Find where the given text appears and provide that cell's center as (X, Y) coordinate. 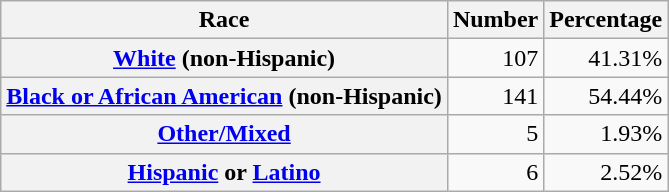
Race (224, 20)
107 (495, 58)
Percentage (606, 20)
Number (495, 20)
Hispanic or Latino (224, 172)
2.52% (606, 172)
Other/Mixed (224, 134)
141 (495, 96)
41.31% (606, 58)
1.93% (606, 134)
5 (495, 134)
White (non-Hispanic) (224, 58)
54.44% (606, 96)
Black or African American (non-Hispanic) (224, 96)
6 (495, 172)
